For the text-containing cell, return its midpoint in [X, Y] coordinate format. 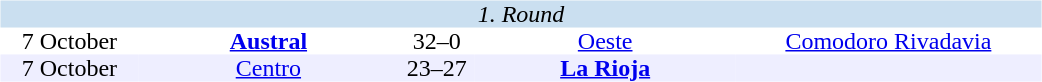
Oeste [605, 42]
La Rioja [605, 68]
Austral [268, 42]
Comodoro Rivadavia [888, 42]
23–27 [438, 68]
1. Round [520, 14]
Centro [268, 68]
32–0 [438, 42]
